Extract the [X, Y] coordinate from the center of the cell holding the provided text.  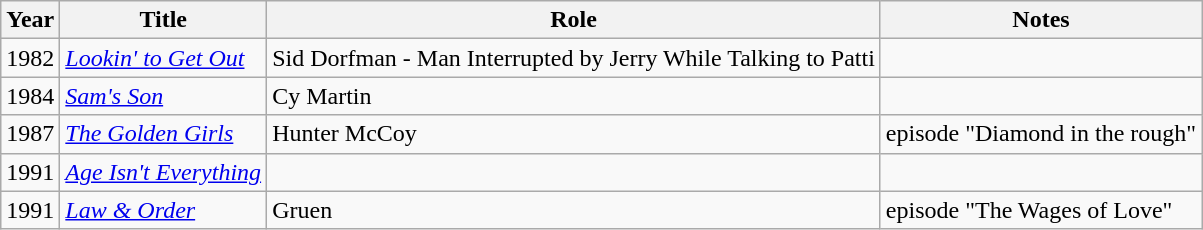
Role [574, 20]
The Golden Girls [164, 134]
episode "Diamond in the rough" [1040, 134]
Law & Order [164, 210]
1982 [30, 58]
Notes [1040, 20]
1987 [30, 134]
Gruen [574, 210]
Cy Martin [574, 96]
Age Isn't Everything [164, 172]
1984 [30, 96]
Hunter McCoy [574, 134]
Year [30, 20]
Title [164, 20]
Sid Dorfman - Man Interrupted by Jerry While Talking to Patti [574, 58]
Sam's Son [164, 96]
Lookin' to Get Out [164, 58]
episode "The Wages of Love" [1040, 210]
